Extract the [x, y] coordinate from the center of the cell holding the provided text.  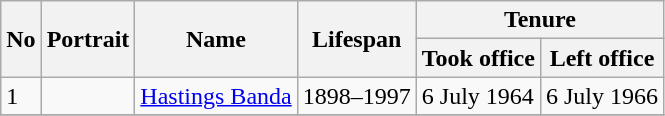
Portrait [88, 39]
1 [21, 96]
Took office [478, 58]
Lifespan [356, 39]
Tenure [540, 20]
6 July 1966 [602, 96]
1898–1997 [356, 96]
No [21, 39]
Left office [602, 58]
6 July 1964 [478, 96]
Name [216, 39]
Hastings Banda [216, 96]
